Scan for the cell matching the given text and deliver its (X, Y) coordinate at center. 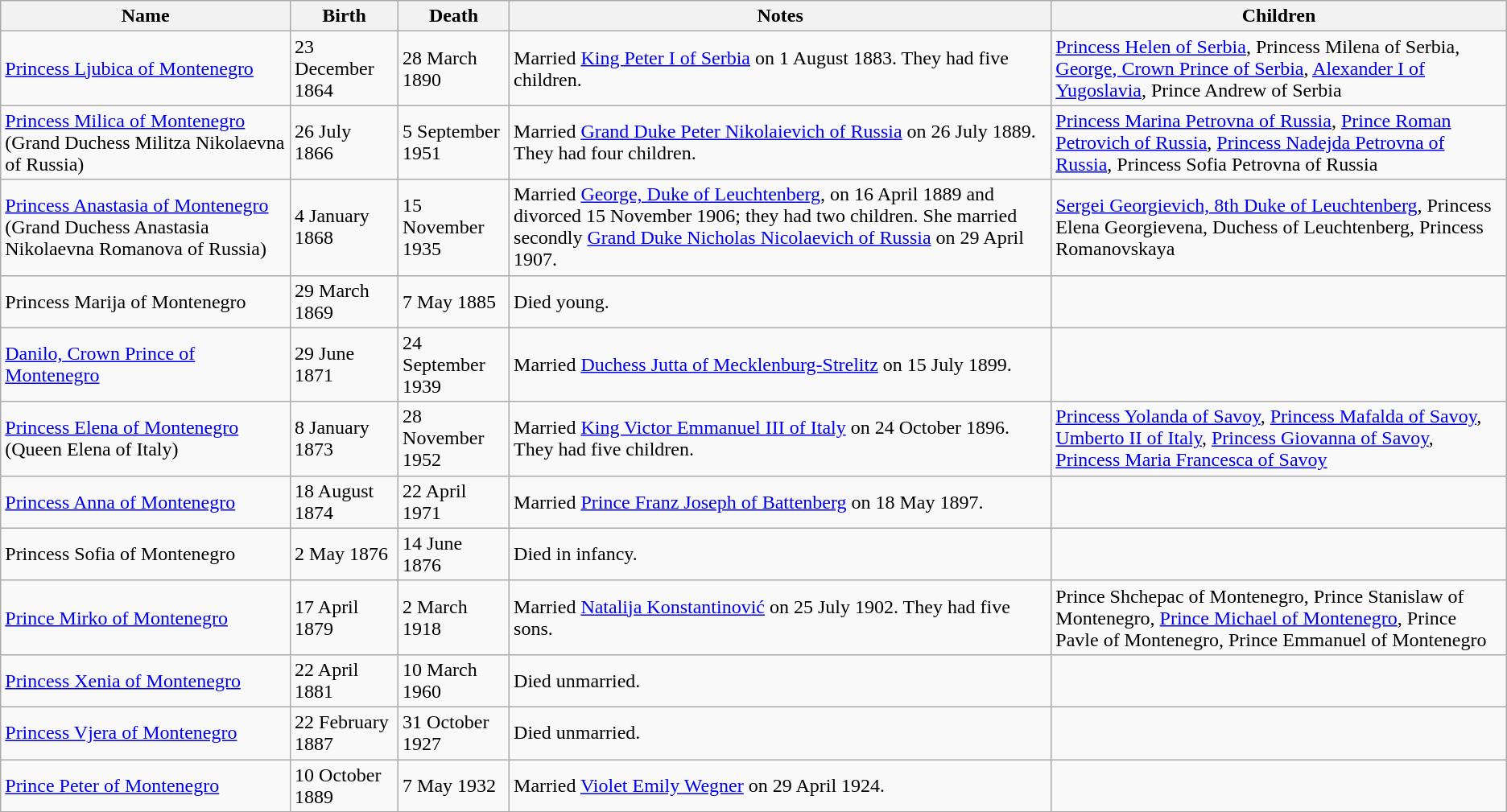
Danilo, Crown Prince of Montenegro (146, 365)
Princess Xenia of Montenegro (146, 681)
23 December 1864 (345, 68)
29 June 1871 (345, 365)
Princess Marina Petrovna of Russia, Prince Roman Petrovich of Russia, Princess Nadejda Petrovna of Russia, Princess Sofia Petrovna of Russia (1278, 142)
2 May 1876 (345, 554)
Children (1278, 16)
5 September 1951 (454, 142)
Married Duchess Jutta of Mecklenburg-Strelitz on 15 July 1899. (781, 365)
7 May 1885 (454, 301)
10 March 1960 (454, 681)
Died young. (781, 301)
Birth (345, 16)
8 January 1873 (345, 439)
28 November 1952 (454, 439)
Prince Mirko of Montenegro (146, 617)
Married Grand Duke Peter Nikolaievich of Russia on 26 July 1889. They had four children. (781, 142)
Princess Vjera of Montenegro (146, 732)
Died in infancy. (781, 554)
18 August 1874 (345, 502)
Married King Victor Emmanuel III of Italy on 24 October 1896. They had five children. (781, 439)
14 June 1876 (454, 554)
17 April 1879 (345, 617)
Married Natalija Konstantinović on 25 July 1902. They had five sons. (781, 617)
22 April 1881 (345, 681)
Married Prince Franz Joseph of Battenberg on 18 May 1897. (781, 502)
22 February 1887 (345, 732)
28 March 1890 (454, 68)
Name (146, 16)
Sergei Georgievich, 8th Duke of Leuchtenberg, Princess Elena Georgievena, Duchess of Leuchtenberg, Princess Romanovskaya (1278, 227)
15 November 1935 (454, 227)
Married King Peter I of Serbia on 1 August 1883. They had five children. (781, 68)
Notes (781, 16)
31 October 1927 (454, 732)
29 March 1869 (345, 301)
Princess Anastasia of Montenegro (Grand Duchess Anastasia Nikolaevna Romanova of Russia) (146, 227)
10 October 1889 (345, 785)
7 May 1932 (454, 785)
Princess Anna of Montenegro (146, 502)
Prince Peter of Montenegro (146, 785)
Princess Sofia of Montenegro (146, 554)
2 March 1918 (454, 617)
Married Violet Emily Wegner on 29 April 1924. (781, 785)
Princess Elena of Montenegro (Queen Elena of Italy) (146, 439)
Death (454, 16)
22 April 1971 (454, 502)
Princess Yolanda of Savoy, Princess Mafalda of Savoy, Umberto II of Italy, Princess Giovanna of Savoy, Princess Maria Francesca of Savoy (1278, 439)
Princess Helen of Serbia, Princess Milena of Serbia, George, Crown Prince of Serbia, Alexander I of Yugoslavia, Prince Andrew of Serbia (1278, 68)
Princess Milica of Montenegro (Grand Duchess Militza Nikolaevna of Russia) (146, 142)
4 January 1868 (345, 227)
Princess Ljubica of Montenegro (146, 68)
26 July 1866 (345, 142)
Princess Marija of Montenegro (146, 301)
24 September 1939 (454, 365)
